Return the [x, y] coordinate for the center point of the cell that contains the specified text.  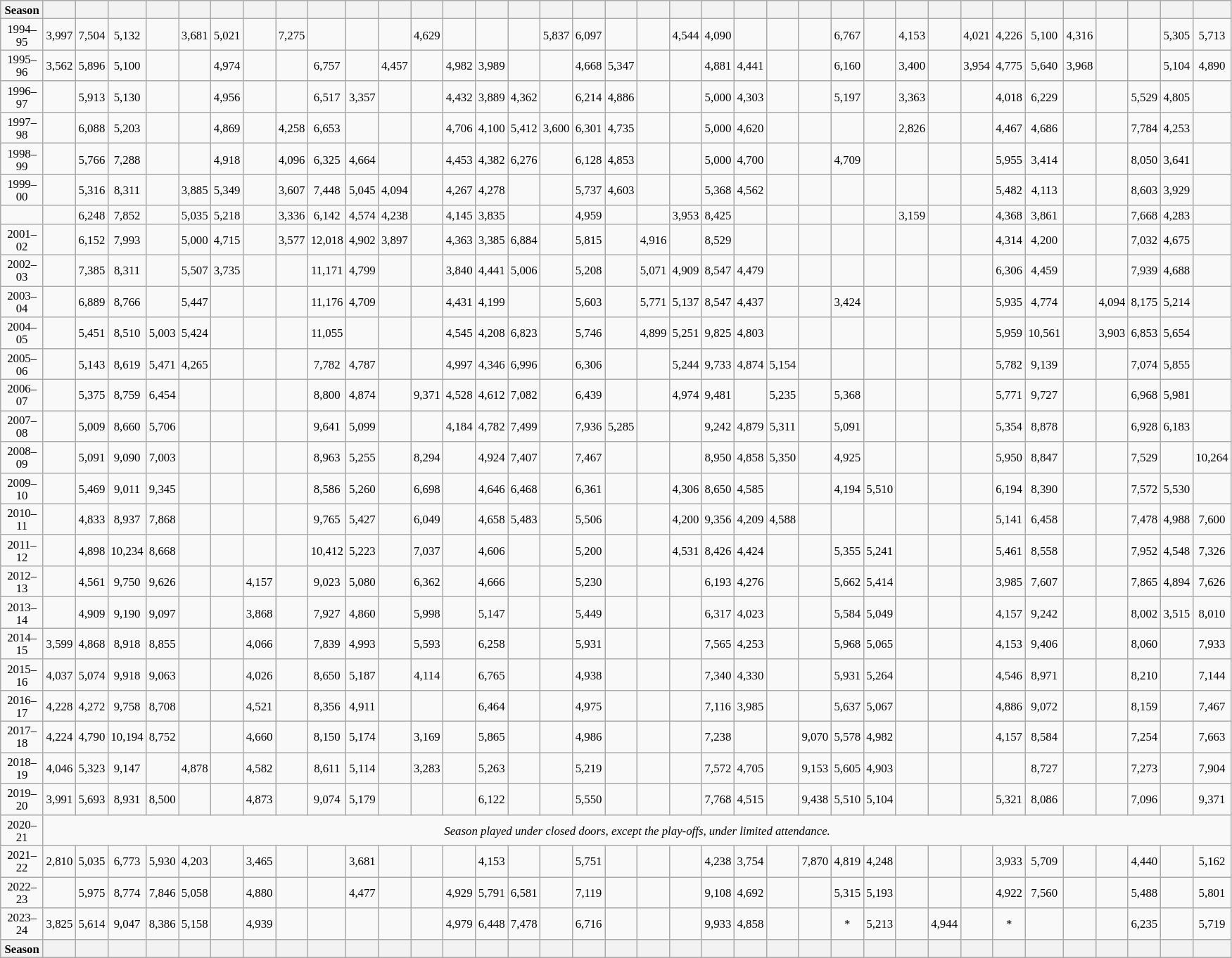
5,451 [91, 333]
6,229 [1044, 97]
4,199 [492, 302]
5,244 [685, 364]
5,706 [163, 426]
6,049 [427, 519]
4,975 [589, 706]
5,350 [782, 457]
4,272 [91, 706]
4,528 [459, 395]
8,603 [1144, 190]
3,599 [59, 644]
4,944 [944, 924]
6,214 [589, 97]
6,468 [524, 488]
9,641 [327, 426]
6,097 [589, 34]
4,922 [1009, 893]
7,865 [1144, 582]
4,265 [195, 364]
5,208 [589, 271]
5,578 [847, 737]
5,713 [1212, 34]
5,896 [91, 65]
6,248 [91, 215]
4,145 [459, 215]
6,928 [1144, 426]
4,668 [589, 65]
9,825 [718, 333]
6,317 [718, 613]
4,440 [1144, 862]
6,458 [1044, 519]
2002–03 [23, 271]
4,457 [395, 65]
4,881 [718, 65]
6,448 [492, 924]
8,971 [1044, 675]
7,565 [718, 644]
5,614 [91, 924]
5,424 [195, 333]
7,238 [718, 737]
5,662 [847, 582]
8,558 [1044, 551]
9,356 [718, 519]
5,219 [589, 768]
4,879 [750, 426]
4,066 [260, 644]
6,325 [327, 159]
5,654 [1176, 333]
5,316 [91, 190]
8,386 [163, 924]
4,477 [362, 893]
6,122 [492, 799]
9,147 [127, 768]
6,439 [589, 395]
11,055 [327, 333]
3,840 [459, 271]
5,263 [492, 768]
6,968 [1144, 395]
4,869 [227, 128]
7,839 [327, 644]
7,144 [1212, 675]
2004–05 [23, 333]
4,224 [59, 737]
4,902 [362, 240]
4,203 [195, 862]
4,585 [750, 488]
5,693 [91, 799]
8,918 [127, 644]
2017–18 [23, 737]
4,899 [654, 333]
4,860 [362, 613]
11,171 [327, 271]
4,306 [685, 488]
3,889 [492, 97]
3,169 [427, 737]
2015–16 [23, 675]
10,194 [127, 737]
4,346 [492, 364]
7,448 [327, 190]
5,114 [362, 768]
4,924 [492, 457]
7,082 [524, 395]
5,637 [847, 706]
4,986 [589, 737]
2012–13 [23, 582]
5,214 [1176, 302]
5,603 [589, 302]
4,267 [459, 190]
3,607 [292, 190]
4,544 [685, 34]
9,023 [327, 582]
8,426 [718, 551]
4,437 [750, 302]
6,698 [427, 488]
5,174 [362, 737]
8,619 [127, 364]
5,751 [589, 862]
4,382 [492, 159]
2,810 [59, 862]
7,952 [1144, 551]
3,933 [1009, 862]
8,586 [327, 488]
8,002 [1144, 613]
11,176 [327, 302]
5,349 [227, 190]
4,775 [1009, 65]
8,668 [163, 551]
2007–08 [23, 426]
7,904 [1212, 768]
2020–21 [23, 830]
6,454 [163, 395]
5,584 [847, 613]
6,884 [524, 240]
2003–04 [23, 302]
6,194 [1009, 488]
8,660 [127, 426]
4,096 [292, 159]
5,998 [427, 613]
1999–00 [23, 190]
5,412 [524, 128]
4,431 [459, 302]
10,264 [1212, 457]
5,550 [589, 799]
7,936 [589, 426]
4,276 [750, 582]
5,427 [362, 519]
3,159 [912, 215]
5,099 [362, 426]
6,088 [91, 128]
3,336 [292, 215]
4,715 [227, 240]
3,903 [1112, 333]
4,023 [750, 613]
3,929 [1176, 190]
2009–10 [23, 488]
4,903 [879, 768]
5,766 [91, 159]
4,646 [492, 488]
6,996 [524, 364]
7,607 [1044, 582]
4,774 [1044, 302]
5,323 [91, 768]
7,288 [127, 159]
4,938 [589, 675]
4,363 [459, 240]
1996–97 [23, 97]
5,071 [654, 271]
5,067 [879, 706]
5,058 [195, 893]
8,878 [1044, 426]
2022–23 [23, 893]
5,529 [1144, 97]
4,988 [1176, 519]
5,347 [621, 65]
9,727 [1044, 395]
5,223 [362, 551]
4,562 [750, 190]
8,510 [127, 333]
4,184 [459, 426]
5,483 [524, 519]
4,114 [427, 675]
4,021 [977, 34]
9,933 [718, 924]
2010–11 [23, 519]
12,018 [327, 240]
4,606 [492, 551]
4,666 [492, 582]
4,330 [750, 675]
5,080 [362, 582]
3,825 [59, 924]
4,424 [750, 551]
9,406 [1044, 644]
5,213 [879, 924]
5,605 [847, 768]
7,529 [1144, 457]
8,500 [163, 799]
8,708 [163, 706]
4,890 [1212, 65]
9,750 [127, 582]
4,787 [362, 364]
5,154 [782, 364]
4,258 [292, 128]
4,688 [1176, 271]
7,096 [1144, 799]
8,425 [718, 215]
9,074 [327, 799]
9,011 [127, 488]
8,356 [327, 706]
8,847 [1044, 457]
2023–24 [23, 924]
1998–99 [23, 159]
5,187 [362, 675]
5,255 [362, 457]
5,488 [1144, 893]
9,072 [1044, 706]
7,326 [1212, 551]
5,709 [1044, 862]
3,515 [1176, 613]
4,582 [260, 768]
5,815 [589, 240]
2019–20 [23, 799]
4,929 [459, 893]
7,600 [1212, 519]
5,197 [847, 97]
7,870 [815, 862]
4,248 [879, 862]
4,925 [847, 457]
4,898 [91, 551]
3,989 [492, 65]
3,968 [1079, 65]
3,861 [1044, 215]
5,203 [127, 128]
5,009 [91, 426]
6,235 [1144, 924]
5,981 [1176, 395]
5,865 [492, 737]
9,070 [815, 737]
5,162 [1212, 862]
7,782 [327, 364]
3,954 [977, 65]
4,303 [750, 97]
8,937 [127, 519]
4,790 [91, 737]
4,620 [750, 128]
6,183 [1176, 426]
4,939 [260, 924]
5,791 [492, 893]
6,767 [847, 34]
6,193 [718, 582]
2018–19 [23, 768]
5,045 [362, 190]
6,362 [427, 582]
2016–17 [23, 706]
5,449 [589, 613]
9,190 [127, 613]
9,918 [127, 675]
9,626 [163, 582]
7,499 [524, 426]
10,561 [1044, 333]
5,746 [589, 333]
4,545 [459, 333]
5,640 [1044, 65]
3,735 [227, 271]
8,963 [327, 457]
4,362 [524, 97]
2005–06 [23, 364]
4,090 [718, 34]
6,152 [91, 240]
2001–02 [23, 240]
5,471 [163, 364]
4,916 [654, 240]
6,160 [847, 65]
5,006 [524, 271]
9,438 [815, 799]
8,294 [427, 457]
7,273 [1144, 768]
8,175 [1144, 302]
6,716 [589, 924]
5,469 [91, 488]
6,757 [327, 65]
8,390 [1044, 488]
1994–95 [23, 34]
4,018 [1009, 97]
5,049 [879, 613]
6,889 [91, 302]
5,285 [621, 426]
6,517 [327, 97]
5,935 [1009, 302]
4,278 [492, 190]
4,453 [459, 159]
7,846 [163, 893]
3,465 [260, 862]
3,357 [362, 97]
5,147 [492, 613]
7,119 [589, 893]
9,481 [718, 395]
2006–07 [23, 395]
9,733 [718, 364]
9,097 [163, 613]
4,515 [750, 799]
7,003 [163, 457]
3,577 [292, 240]
2008–09 [23, 457]
4,283 [1176, 215]
5,855 [1176, 364]
8,529 [718, 240]
4,314 [1009, 240]
3,885 [195, 190]
4,993 [362, 644]
5,354 [1009, 426]
7,385 [91, 271]
5,507 [195, 271]
4,664 [362, 159]
6,581 [524, 893]
5,801 [1212, 893]
2014–15 [23, 644]
5,506 [589, 519]
4,692 [750, 893]
4,979 [459, 924]
4,878 [195, 768]
4,686 [1044, 128]
7,407 [524, 457]
3,897 [395, 240]
4,521 [260, 706]
4,706 [459, 128]
4,467 [1009, 128]
5,311 [782, 426]
4,629 [427, 34]
6,653 [327, 128]
4,612 [492, 395]
5,264 [879, 675]
7,993 [127, 240]
8,584 [1044, 737]
3,424 [847, 302]
4,368 [1009, 215]
4,479 [750, 271]
4,100 [492, 128]
7,116 [718, 706]
6,361 [589, 488]
3,754 [750, 862]
9,090 [127, 457]
7,868 [163, 519]
5,968 [847, 644]
7,254 [1144, 737]
5,315 [847, 893]
5,975 [91, 893]
4,660 [260, 737]
4,911 [362, 706]
8,950 [718, 457]
4,548 [1176, 551]
7,663 [1212, 737]
7,668 [1144, 215]
9,108 [718, 893]
8,086 [1044, 799]
5,074 [91, 675]
4,194 [847, 488]
8,010 [1212, 613]
8,800 [327, 395]
5,241 [879, 551]
3,385 [492, 240]
8,855 [163, 644]
3,991 [59, 799]
4,873 [260, 799]
5,782 [1009, 364]
5,355 [847, 551]
3,600 [557, 128]
7,939 [1144, 271]
5,132 [127, 34]
5,021 [227, 34]
8,159 [1144, 706]
7,852 [127, 215]
5,414 [879, 582]
2,826 [912, 128]
4,918 [227, 159]
3,562 [59, 65]
5,959 [1009, 333]
5,200 [589, 551]
5,482 [1009, 190]
6,765 [492, 675]
4,588 [782, 519]
3,400 [912, 65]
5,158 [195, 924]
4,603 [621, 190]
5,235 [782, 395]
6,823 [524, 333]
4,432 [459, 97]
7,927 [327, 613]
4,705 [750, 768]
3,283 [427, 768]
7,626 [1212, 582]
5,137 [685, 302]
5,179 [362, 799]
8,060 [1144, 644]
9,765 [327, 519]
3,868 [260, 613]
9,063 [163, 675]
4,675 [1176, 240]
4,228 [59, 706]
5,447 [195, 302]
5,530 [1176, 488]
6,276 [524, 159]
4,700 [750, 159]
4,782 [492, 426]
4,226 [1009, 34]
5,143 [91, 364]
5,218 [227, 215]
4,819 [847, 862]
8,766 [127, 302]
7,340 [718, 675]
4,046 [59, 768]
4,209 [750, 519]
8,150 [327, 737]
8,727 [1044, 768]
Season played under closed doors, except the play-offs, under limited attendance. [637, 830]
6,464 [492, 706]
4,880 [260, 893]
6,301 [589, 128]
9,758 [127, 706]
5,065 [879, 644]
7,560 [1044, 893]
3,835 [492, 215]
7,784 [1144, 128]
7,275 [292, 34]
4,531 [685, 551]
3,363 [912, 97]
1997–98 [23, 128]
5,230 [589, 582]
5,305 [1176, 34]
5,950 [1009, 457]
4,037 [59, 675]
6,258 [492, 644]
5,260 [362, 488]
6,853 [1144, 333]
4,658 [492, 519]
9,153 [815, 768]
5,130 [127, 97]
1995–96 [23, 65]
7,768 [718, 799]
5,193 [879, 893]
9,345 [163, 488]
5,930 [163, 862]
6,142 [327, 215]
5,461 [1009, 551]
8,931 [127, 799]
4,799 [362, 271]
8,210 [1144, 675]
9,139 [1044, 364]
5,737 [589, 190]
7,933 [1212, 644]
7,074 [1144, 364]
4,805 [1176, 97]
10,412 [327, 551]
4,894 [1176, 582]
5,913 [91, 97]
4,853 [621, 159]
4,113 [1044, 190]
2021–22 [23, 862]
4,546 [1009, 675]
8,050 [1144, 159]
6,773 [127, 862]
3,997 [59, 34]
4,803 [750, 333]
5,837 [557, 34]
7,037 [427, 551]
8,611 [327, 768]
2011–12 [23, 551]
3,953 [685, 215]
5,719 [1212, 924]
5,955 [1009, 159]
8,752 [163, 737]
4,833 [91, 519]
9,047 [127, 924]
8,759 [127, 395]
4,026 [260, 675]
4,956 [227, 97]
4,735 [621, 128]
7,032 [1144, 240]
8,774 [127, 893]
6,128 [589, 159]
4,208 [492, 333]
4,959 [589, 215]
10,234 [127, 551]
3,414 [1044, 159]
4,561 [91, 582]
4,316 [1079, 34]
5,003 [163, 333]
5,593 [427, 644]
3,641 [1176, 159]
4,574 [362, 215]
5,375 [91, 395]
5,251 [685, 333]
5,321 [1009, 799]
5,141 [1009, 519]
2013–14 [23, 613]
4,868 [91, 644]
4,459 [1044, 271]
7,504 [91, 34]
4,997 [459, 364]
